Search for the cell housing the specified text and yield its [X, Y] center coordinate. 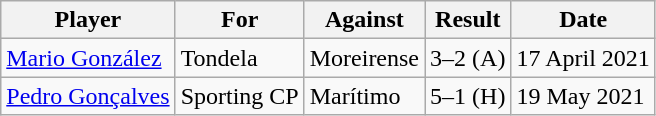
Tondela [240, 58]
5–1 (H) [468, 96]
For [240, 20]
17 April 2021 [583, 58]
Player [88, 20]
Moreirense [364, 58]
Marítimo [364, 96]
Mario González [88, 58]
Sporting CP [240, 96]
Result [468, 20]
Pedro Gonçalves [88, 96]
Against [364, 20]
19 May 2021 [583, 96]
Date [583, 20]
3–2 (A) [468, 58]
